Pinpoint the cell where the given text exists, returning its (x, y) midpoint coordinate. 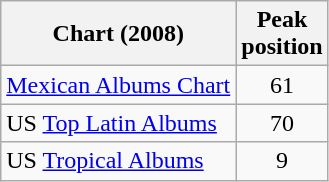
US Tropical Albums (118, 161)
Mexican Albums Chart (118, 85)
Chart (2008) (118, 34)
Peakposition (282, 34)
61 (282, 85)
70 (282, 123)
9 (282, 161)
US Top Latin Albums (118, 123)
